Return the [X, Y] coordinate for the center point of the cell that contains the specified text.  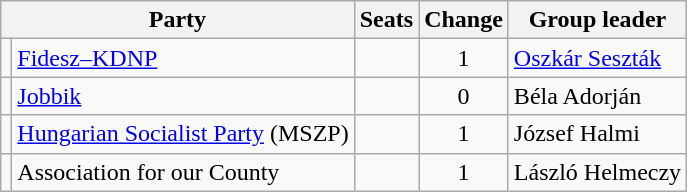
Party [178, 20]
Oszkár Seszták [597, 58]
Association for our County [183, 172]
0 [464, 96]
László Helmeczy [597, 172]
Change [464, 20]
Group leader [597, 20]
Seats [386, 20]
Hungarian Socialist Party (MSZP) [183, 134]
József Halmi [597, 134]
Jobbik [183, 96]
Fidesz–KDNP [183, 58]
Béla Adorján [597, 96]
